Scan for the cell matching the given text and deliver its (X, Y) coordinate at center. 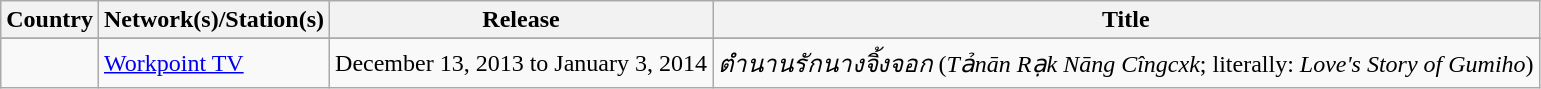
ตำนานรักนางจิ้งจอก (Tảnān Rạk Nāng Cîngcxk; literally: Love's Story of Gumiho) (1126, 64)
Country (50, 20)
Title (1126, 20)
Network(s)/Station(s) (214, 20)
Release (522, 20)
Workpoint TV (214, 64)
December 13, 2013 to January 3, 2014 (522, 64)
